Pinpoint the cell where the given text exists, returning its [x, y] midpoint coordinate. 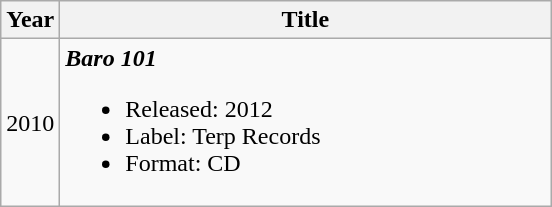
2010 [30, 122]
Title [306, 20]
Baro 101Released: 2012Label: Terp Records Format: CD [306, 122]
Year [30, 20]
